Find where the given text appears and provide that cell's center as [X, Y] coordinate. 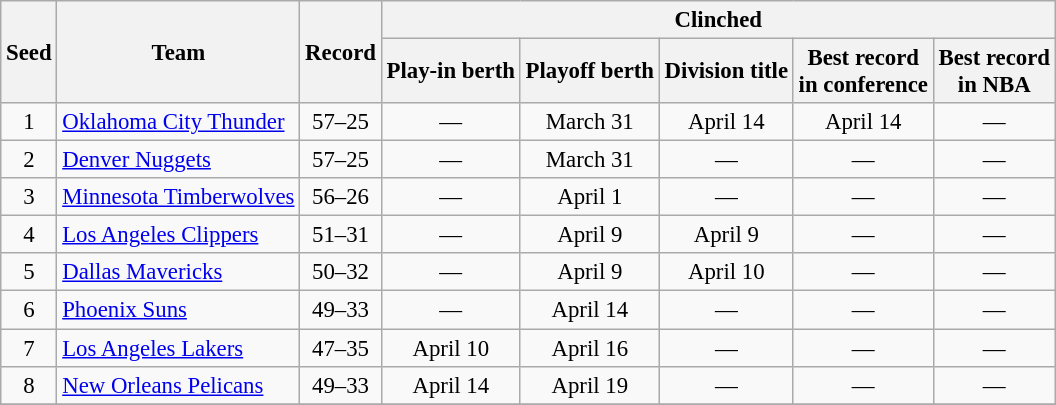
5 [29, 273]
April 16 [590, 348]
Minnesota Timberwolves [178, 197]
Los Angeles Clippers [178, 235]
Play-in berth [450, 72]
8 [29, 385]
Best recordin conference [863, 72]
Los Angeles Lakers [178, 348]
50–32 [340, 273]
51–31 [340, 235]
Phoenix Suns [178, 310]
Seed [29, 52]
56–26 [340, 197]
Denver Nuggets [178, 160]
6 [29, 310]
47–35 [340, 348]
Team [178, 52]
Oklahoma City Thunder [178, 122]
Best recordin NBA [994, 72]
3 [29, 197]
Playoff berth [590, 72]
4 [29, 235]
1 [29, 122]
7 [29, 348]
Record [340, 52]
Clinched [718, 20]
2 [29, 160]
Division title [726, 72]
New Orleans Pelicans [178, 385]
Dallas Mavericks [178, 273]
April 1 [590, 197]
April 19 [590, 385]
